Scan for the cell matching the given text and deliver its [X, Y] coordinate at center. 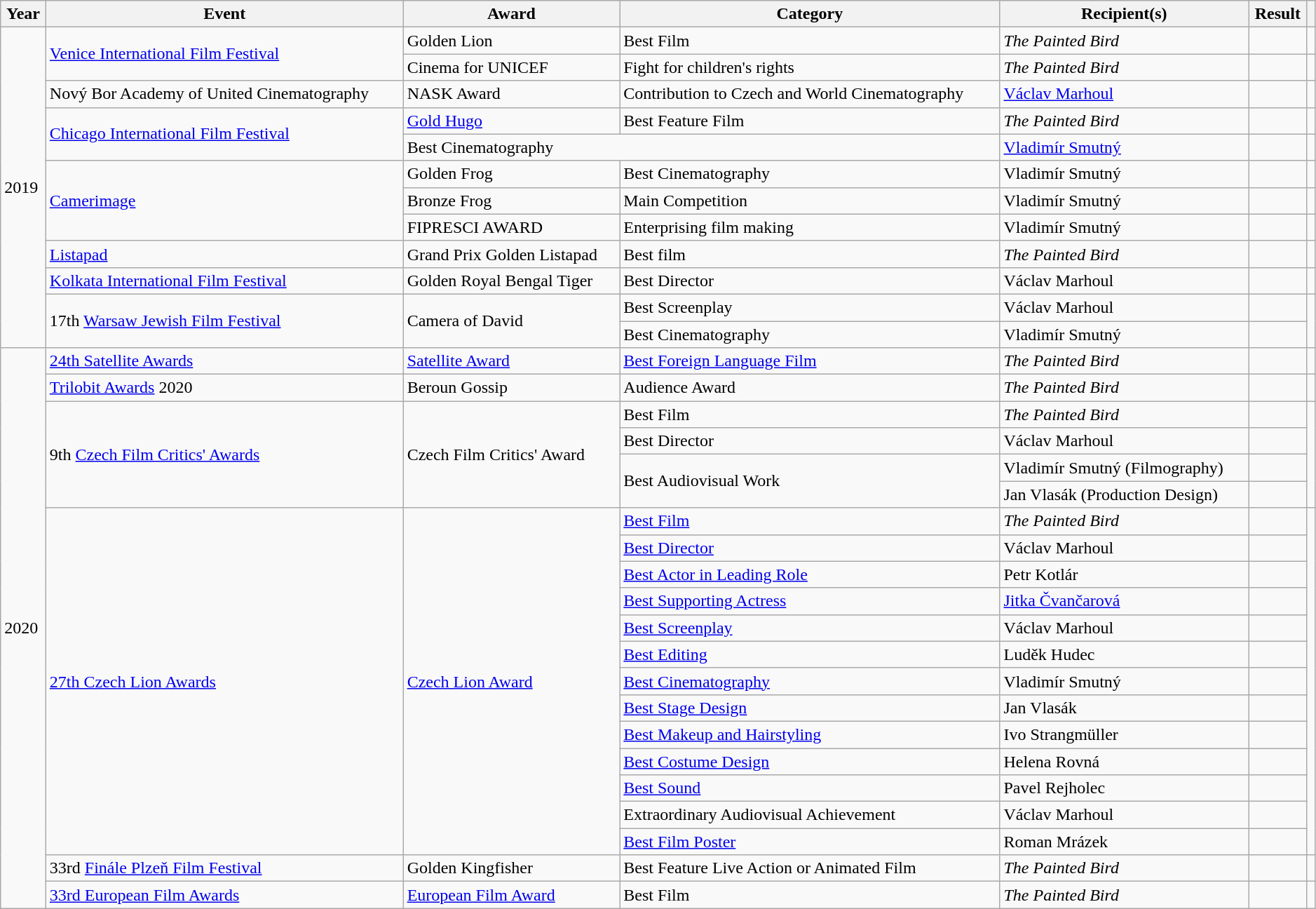
Jitka Čvančarová [1125, 601]
Pavel Rejholec [1125, 788]
Best Audiovisual Work [810, 481]
Event [224, 14]
Grand Prix Golden Listapad [512, 254]
FIPRESCI AWARD [512, 227]
Golden Lion [512, 41]
33rd Finále Plzeň Film Festival [224, 868]
Contribution to Czech and World Cinematography [810, 94]
Kolkata International Film Festival [224, 281]
Trilobit Awards 2020 [224, 388]
Gold Hugo [512, 121]
European Film Award [512, 895]
Fight for children's rights [810, 67]
Beroun Gossip [512, 388]
Best Film Poster [810, 842]
Nový Bor Academy of United Cinematography [224, 94]
Ivo Strangmüller [1125, 734]
2019 [24, 188]
Enterprising film making [810, 227]
NASK Award [512, 94]
Extraordinary Audiovisual Achievement [810, 815]
Camera of David [512, 321]
Jan Vlasák (Production Design) [1125, 494]
Result [1278, 14]
Award [512, 14]
Chicago International Film Festival [224, 134]
Helena Rovná [1125, 761]
Best Actor in Leading Role [810, 574]
Luděk Hudec [1125, 654]
Golden Kingfisher [512, 868]
Vladimír Smutný (Filmography) [1125, 468]
Petr Kotlár [1125, 574]
9th Czech Film Critics' Awards [224, 454]
2020 [24, 628]
Best Stage Design [810, 708]
Roman Mrázek [1125, 842]
Cinema for UNICEF [512, 67]
Golden Royal Bengal Tiger [512, 281]
Czech Lion Award [512, 682]
Best Costume Design [810, 761]
Satellite Award [512, 361]
Camerimage [224, 201]
Best Makeup and Hairstyling [810, 734]
Venice International Film Festival [224, 54]
Category [810, 14]
Golden Frog [512, 174]
17th Warsaw Jewish Film Festival [224, 321]
Best Sound [810, 788]
Best Feature Live Action or Animated Film [810, 868]
Bronze Frog [512, 201]
Best Feature Film [810, 121]
Best Foreign Language Film [810, 361]
33rd European Film Awards [224, 895]
Recipient(s) [1125, 14]
24th Satellite Awards [224, 361]
Czech Film Critics' Award [512, 454]
Year [24, 14]
Audience Award [810, 388]
Jan Vlasák [1125, 708]
Best Editing [810, 654]
Best Supporting Actress [810, 601]
Main Competition [810, 201]
Listapad [224, 254]
27th Czech Lion Awards [224, 682]
Best film [810, 254]
